From the cell containing the given text, extract its center point as (X, Y) coordinate. 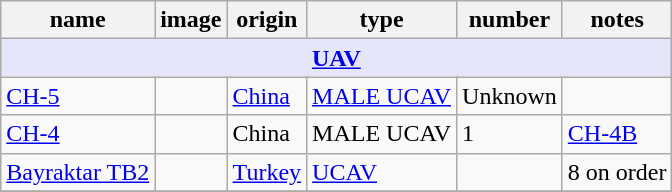
name (78, 20)
number (510, 20)
Unknown (510, 96)
Bayraktar TB2 (78, 172)
8 on order (617, 172)
image (191, 20)
UAV (336, 58)
origin (267, 20)
UCAV (382, 172)
notes (617, 20)
1 (510, 134)
type (382, 20)
Turkey (267, 172)
CH-5 (78, 96)
CH-4 (78, 134)
CH-4B (617, 134)
